Detect which cell encompasses the target text, then output its [x, y] center coordinate. 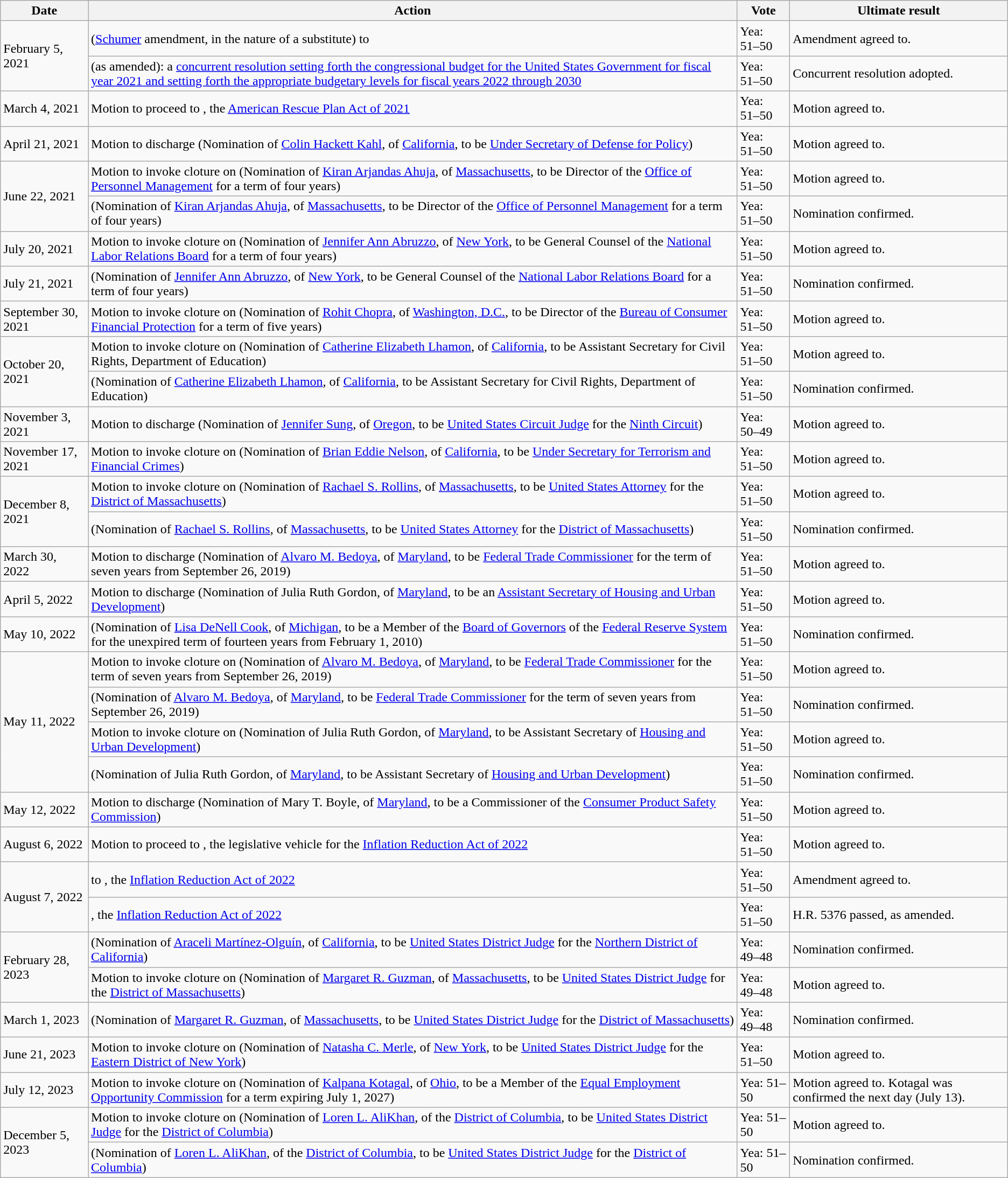
(Nomination of Julia Ruth Gordon, of Maryland, to be Assistant Secretary of Housing and Urban Development) [413, 775]
Ultimate result [899, 11]
(Nomination of Jennifer Ann Abruzzo, of New York, to be General Counsel of the National Labor Relations Board for a term of four years) [413, 283]
July 21, 2021 [44, 283]
February 28, 2023 [44, 967]
Motion to discharge (Nomination of Mary T. Boyle, of Maryland, to be a Commissioner of the Consumer Product Safety Commission) [413, 809]
September 30, 2021 [44, 319]
April 5, 2022 [44, 599]
(Nomination of Catherine Elizabeth Lhamon, of California, to be Assistant Secretary for Civil Rights, Department of Education) [413, 389]
May 10, 2022 [44, 635]
March 4, 2021 [44, 109]
Motion to invoke cloture on (Nomination of Rachael S. Rollins, of Massachusetts, to be United States Attorney for the District of Massachusetts) [413, 494]
August 7, 2022 [44, 897]
Vote [764, 11]
April 21, 2021 [44, 143]
Motion to proceed to , the legislative vehicle for the Inflation Reduction Act of 2022 [413, 845]
June 22, 2021 [44, 196]
Concurrent resolution adopted. [899, 73]
Action [413, 11]
October 20, 2021 [44, 371]
February 5, 2021 [44, 56]
June 21, 2023 [44, 1055]
May 12, 2022 [44, 809]
Motion to proceed to , the American Rescue Plan Act of 2021 [413, 109]
May 11, 2022 [44, 722]
August 6, 2022 [44, 845]
July 12, 2023 [44, 1090]
March 1, 2023 [44, 1020]
, the Inflation Reduction Act of 2022 [413, 915]
Motion to invoke cloture on (Nomination of Julia Ruth Gordon, of Maryland, to be Assistant Secretary of Housing and Urban Development) [413, 739]
Yea:50–49 [764, 423]
Motion agreed to. Kotagal was confirmed the next day (July 13). [899, 1090]
July 20, 2021 [44, 249]
March 30, 2022 [44, 564]
to , the Inflation Reduction Act of 2022 [413, 879]
December 8, 2021 [44, 512]
December 5, 2023 [44, 1142]
(Nomination of Araceli Martínez-Olguín, of California, to be United States District Judge for the Northern District of California) [413, 949]
(Nomination of Loren L. AliKhan, of the District of Columbia, to be United States District Judge for the District of Columbia) [413, 1160]
Motion to discharge (Nomination of Jennifer Sung, of Oregon, to be United States Circuit Judge for the Ninth Circuit) [413, 423]
(Nomination of Alvaro M. Bedoya, of Maryland, to be Federal Trade Commissioner for the term of seven years from September 26, 2019) [413, 705]
November 17, 2021 [44, 459]
November 3, 2021 [44, 423]
Motion to invoke cloture on (Nomination of Brian Eddie Nelson, of California, to be Under Secretary for Terrorism and Financial Crimes) [413, 459]
Date [44, 11]
Motion to invoke cloture on (Nomination of Natasha C. Merle, of New York, to be United States District Judge for the Eastern District of New York) [413, 1055]
(Nomination of Margaret R. Guzman, of Massachusetts, to be United States District Judge for the District of Massachusetts) [413, 1020]
H.R. 5376 passed, as amended. [899, 915]
Motion to discharge (Nomination of Julia Ruth Gordon, of Maryland, to be an Assistant Secretary of Housing and Urban Development) [413, 599]
(Nomination of Kiran Arjandas Ahuja, of Massachusetts, to be Director of the Office of Personnel Management for a term of four years) [413, 213]
(Nomination of Rachael S. Rollins, of Massachusetts, to be United States Attorney for the District of Massachusetts) [413, 529]
Motion to discharge (Nomination of Colin Hackett Kahl, of California, to be Under Secretary of Defense for Policy) [413, 143]
(Schumer amendment, in the nature of a substitute) to [413, 39]
